From the cell containing the given text, extract its center point as (X, Y) coordinate. 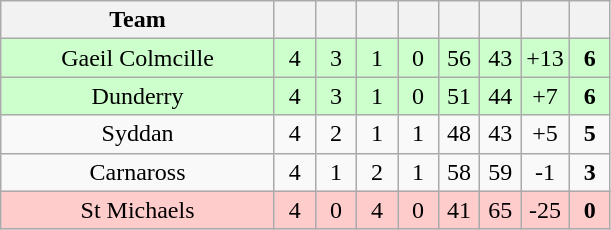
-1 (546, 172)
Gaeil Colmcille (138, 58)
Dunderry (138, 96)
65 (500, 210)
-25 (546, 210)
41 (460, 210)
44 (500, 96)
59 (500, 172)
+7 (546, 96)
Carnaross (138, 172)
5 (590, 134)
56 (460, 58)
+13 (546, 58)
51 (460, 96)
St Michaels (138, 210)
+5 (546, 134)
58 (460, 172)
48 (460, 134)
Syddan (138, 134)
Team (138, 20)
